Return (x, y) of the center of cell containing provided text 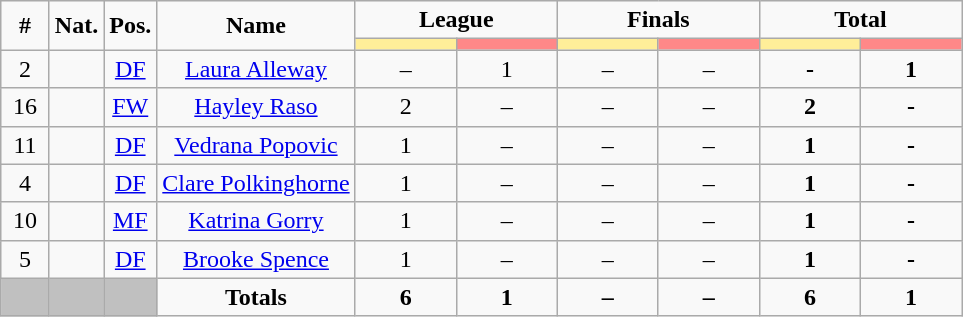
Name (256, 26)
Katrina Gorry (256, 221)
11 (26, 145)
Vedrana Popovic (256, 145)
MF (130, 221)
League (456, 20)
FW (130, 107)
Finals (658, 20)
Laura Alleway (256, 69)
Pos. (130, 26)
4 (26, 183)
Nat. (76, 26)
10 (26, 221)
5 (26, 259)
Brooke Spence (256, 259)
16 (26, 107)
Totals (256, 297)
Total (860, 20)
# (26, 26)
Hayley Raso (256, 107)
Clare Polkinghorne (256, 183)
